Pinpoint the cell where the given text exists, returning its (X, Y) midpoint coordinate. 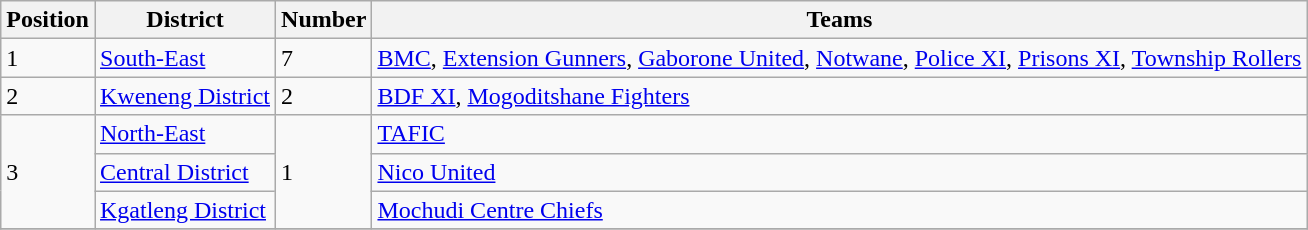
BDF XI, Mogoditshane Fighters (840, 96)
Position (48, 20)
7 (324, 58)
Teams (840, 20)
3 (48, 172)
BMC, Extension Gunners, Gaborone United, Notwane, Police XI, Prisons XI, Township Rollers (840, 58)
Kweneng District (184, 96)
Nico United (840, 172)
Mochudi Centre Chiefs (840, 210)
Central District (184, 172)
Number (324, 20)
South-East (184, 58)
District (184, 20)
North-East (184, 134)
Kgatleng District (184, 210)
TAFIC (840, 134)
